Determine the [X, Y] coordinate at the center of the cell enclosing the given text.  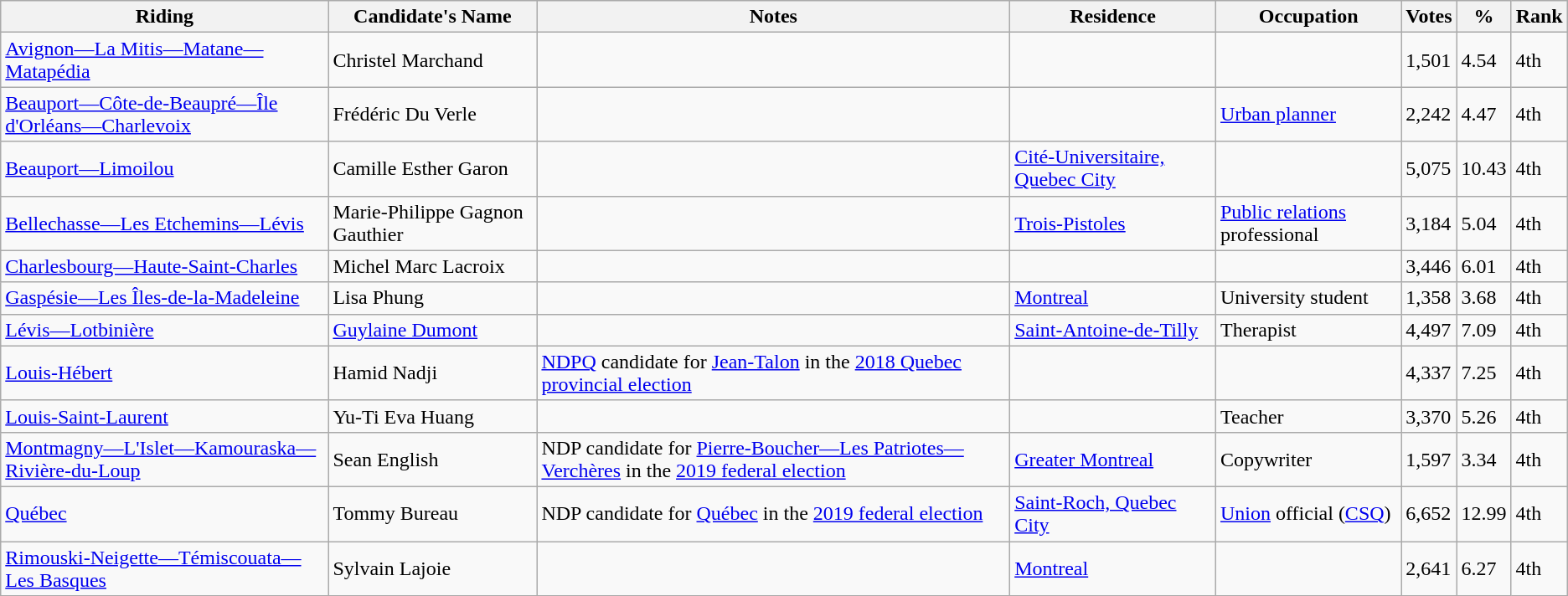
Rank [1540, 17]
Hamid Nadji [432, 373]
Greater Montreal [1113, 459]
4.47 [1484, 114]
Sean English [432, 459]
Guylaine Dumont [432, 330]
5,075 [1429, 169]
Cité-Universitaire, Quebec City [1113, 169]
Avignon—La Mitis—Matane—Matapédia [164, 60]
5.26 [1484, 416]
NDPQ candidate for Jean-Talon in the 2018 Quebec provincial election [774, 373]
Québec [164, 514]
3,446 [1429, 266]
1,358 [1429, 298]
Michel Marc Lacroix [432, 266]
Public relations professional [1308, 223]
12.99 [1484, 514]
10.43 [1484, 169]
Votes [1429, 17]
Therapist [1308, 330]
Candidate's Name [432, 17]
Tommy Bureau [432, 514]
Marie-Philippe Gagnon Gauthier [432, 223]
Christel Marchand [432, 60]
Trois-Pistoles [1113, 223]
Lévis—Lotbinière [164, 330]
6.01 [1484, 266]
Louis-Hébert [164, 373]
Beauport—Limoilou [164, 169]
University student [1308, 298]
NDP candidate for Pierre-Boucher—Les Patriotes—Verchères in the 2019 federal election [774, 459]
Bellechasse—Les Etchemins—Lévis [164, 223]
NDP candidate for Québec in the 2019 federal election [774, 514]
Gaspésie—Les Îles-de-la-Madeleine [164, 298]
Occupation [1308, 17]
Copywriter [1308, 459]
Union official (CSQ) [1308, 514]
Charlesbourg—Haute-Saint-Charles [164, 266]
Sylvain Lajoie [432, 568]
1,501 [1429, 60]
4,497 [1429, 330]
3,184 [1429, 223]
7.09 [1484, 330]
4.54 [1484, 60]
5.04 [1484, 223]
3.34 [1484, 459]
Urban planner [1308, 114]
Saint-Antoine-de-Tilly [1113, 330]
6,652 [1429, 514]
Saint-Roch, Quebec City [1113, 514]
% [1484, 17]
Yu-Ti Eva Huang [432, 416]
Teacher [1308, 416]
Lisa Phung [432, 298]
1,597 [1429, 459]
4,337 [1429, 373]
3,370 [1429, 416]
Notes [774, 17]
2,641 [1429, 568]
2,242 [1429, 114]
Beauport—Côte-de-Beaupré—Île d'Orléans—Charlevoix [164, 114]
Louis-Saint-Laurent [164, 416]
7.25 [1484, 373]
Residence [1113, 17]
Montmagny—L'Islet—Kamouraska—Rivière-du-Loup [164, 459]
3.68 [1484, 298]
Riding [164, 17]
Rimouski-Neigette—Témiscouata—Les Basques [164, 568]
6.27 [1484, 568]
Camille Esther Garon [432, 169]
Frédéric Du Verle [432, 114]
